Scan for the cell matching the given text and deliver its [X, Y] coordinate at center. 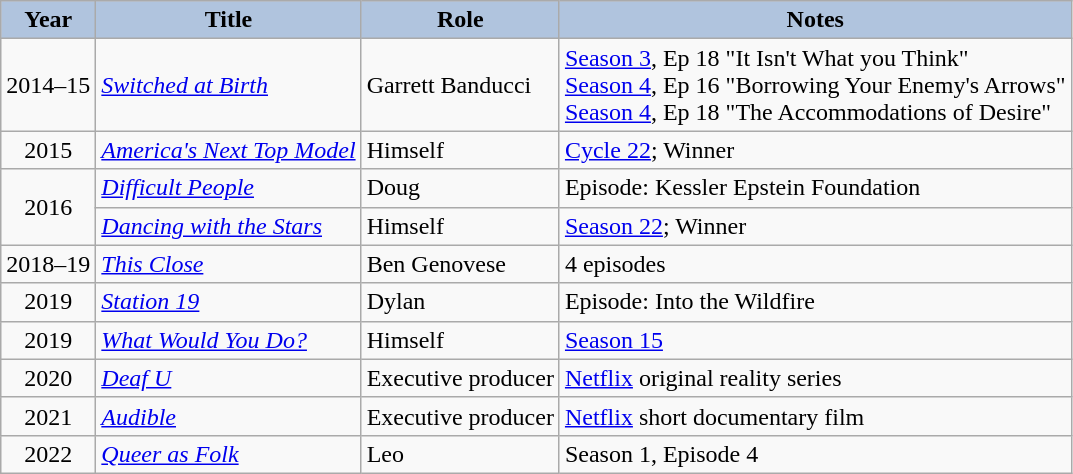
What Would You Do? [228, 340]
2016 [48, 207]
Role [460, 20]
2020 [48, 378]
Year [48, 20]
Season 1, Episode 4 [815, 454]
Episode: Kessler Epstein Foundation [815, 188]
Dancing with the Stars [228, 226]
Season 22; Winner [815, 226]
Netflix original reality series [815, 378]
Station 19 [228, 302]
Netflix short documentary film [815, 416]
Dylan [460, 302]
Difficult People [228, 188]
Doug [460, 188]
2021 [48, 416]
Leo [460, 454]
Garrett Banducci [460, 85]
Audible [228, 416]
Queer as Folk [228, 454]
Season 15 [815, 340]
Cycle 22; Winner [815, 150]
2022 [48, 454]
Episode: Into the Wildfire [815, 302]
4 episodes [815, 264]
Notes [815, 20]
Season 3, Ep 18 "It Isn't What you Think"Season 4, Ep 16 "Borrowing Your Enemy's Arrows"Season 4, Ep 18 "The Accommodations of Desire" [815, 85]
America's Next Top Model [228, 150]
This Close [228, 264]
2014–15 [48, 85]
Switched at Birth [228, 85]
Deaf U [228, 378]
2015 [48, 150]
Title [228, 20]
2018–19 [48, 264]
Ben Genovese [460, 264]
